Determine the [X, Y] coordinate at the center of the cell enclosing the given text.  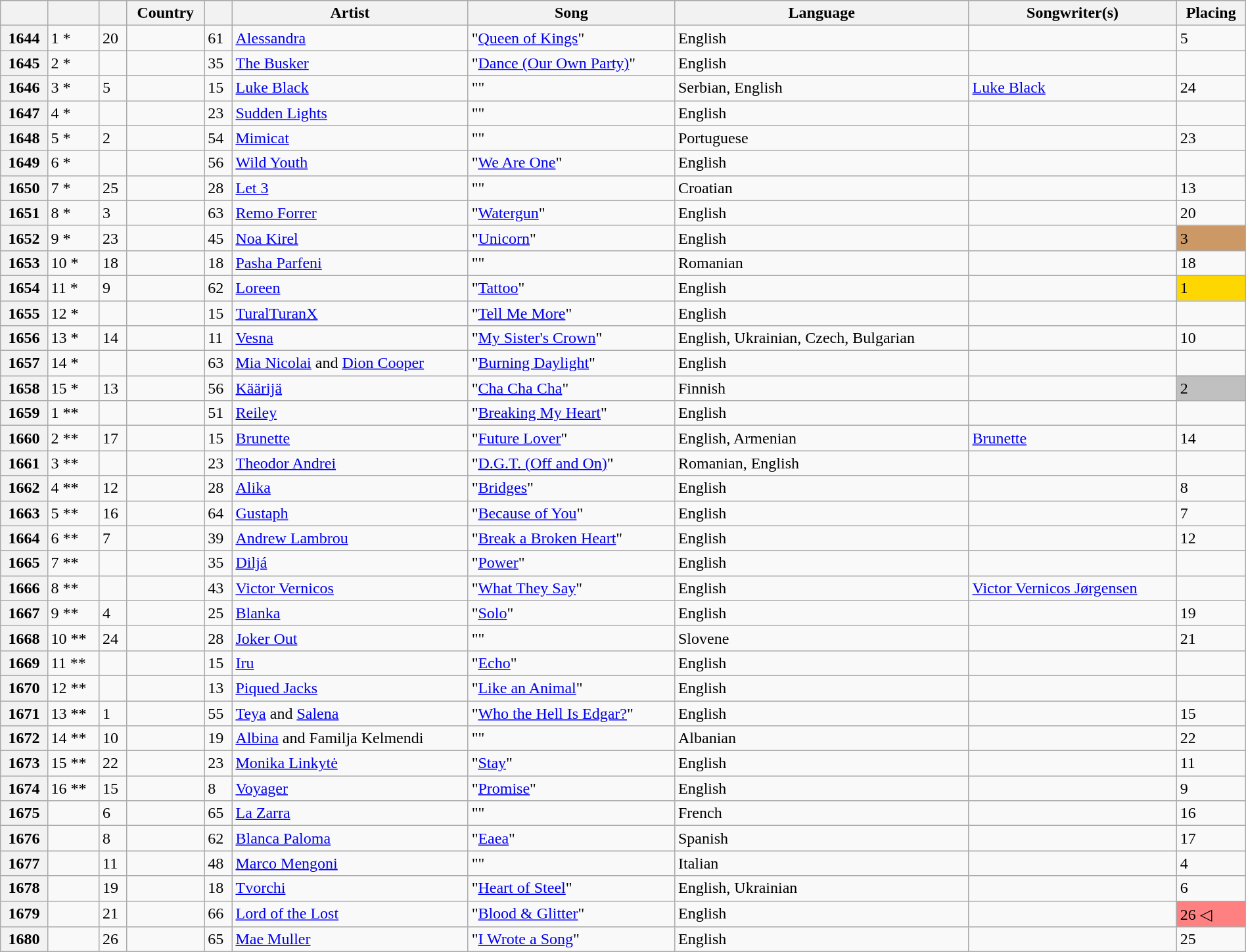
7 * [73, 188]
Artist [350, 13]
16 ** [73, 788]
1658 [24, 388]
Let 3 [350, 188]
11 ** [73, 663]
1670 [24, 688]
Vesna [350, 338]
1660 [24, 438]
"Bridges" [571, 488]
61 [218, 38]
1674 [24, 788]
1678 [24, 888]
"Heart of Steel" [571, 888]
Placing [1211, 13]
48 [218, 863]
1679 [24, 914]
1668 [24, 638]
15 ** [73, 763]
"What They Say" [571, 588]
"Burning Daylight" [571, 363]
Monika Linkytė [350, 763]
1648 [24, 138]
6 ** [73, 538]
Remo Forrer [350, 213]
6 * [73, 163]
Blanka [350, 613]
1672 [24, 738]
26 [112, 940]
9 ** [73, 613]
Songwriter(s) [1073, 13]
Victor Vernicos [350, 588]
"Tattoo" [571, 288]
1645 [24, 63]
Pasha Parfeni [350, 263]
4 * [73, 113]
66 [218, 914]
1647 [24, 113]
Tvorchi [350, 888]
"Tell Me More" [571, 313]
English, Ukrainian, Czech, Bulgarian [821, 338]
Serbian, English [821, 88]
Spanish [821, 838]
Piqued Jacks [350, 688]
"Stay" [571, 763]
1666 [24, 588]
Noa Kirel [350, 238]
1676 [24, 838]
26 ◁ [1211, 914]
1669 [24, 663]
Romanian [821, 263]
1663 [24, 513]
Alessandra [350, 38]
La Zarra [350, 813]
10 ** [73, 638]
45 [218, 238]
"D.G.T. (Off and On)" [571, 463]
5 ** [73, 513]
"Like an Animal" [571, 688]
Romanian, English [821, 463]
1675 [24, 813]
Diljá [350, 563]
1665 [24, 563]
Slovene [821, 638]
Voyager [350, 788]
1652 [24, 238]
11 * [73, 288]
Mia Nicolai and Dion Cooper [350, 363]
Reiley [350, 413]
Iru [350, 663]
2 ** [73, 438]
1667 [24, 613]
Theodor Andrei [350, 463]
8 * [73, 213]
Victor Vernicos Jørgensen [1073, 588]
Song [571, 13]
"Breaking My Heart" [571, 413]
TuralTuranX [350, 313]
"Echo" [571, 663]
10 * [73, 263]
1680 [24, 940]
1 * [73, 38]
1657 [24, 363]
5 * [73, 138]
Albanian [821, 738]
4 ** [73, 488]
French [821, 813]
12 * [73, 313]
Käärijä [350, 388]
"I Wrote a Song" [571, 940]
15 * [73, 388]
"Queen of Kings" [571, 38]
"We Are One" [571, 163]
Teya and Salena [350, 713]
8 ** [73, 588]
Gustaph [350, 513]
1649 [24, 163]
1671 [24, 713]
Croatian [821, 188]
"Eaea" [571, 838]
1653 [24, 263]
"Blood & Glitter" [571, 914]
"My Sister's Crown" [571, 338]
Wild Youth [350, 163]
Portuguese [821, 138]
3 ** [73, 463]
Albina and Familja Kelmendi [350, 738]
51 [218, 413]
64 [218, 513]
1650 [24, 188]
Sudden Lights [350, 113]
2 * [73, 63]
55 [218, 713]
"Unicorn" [571, 238]
English, Ukrainian [821, 888]
43 [218, 588]
Andrew Lambrou [350, 538]
14 * [73, 363]
13 * [73, 338]
Finnish [821, 388]
English, Armenian [821, 438]
54 [218, 138]
1662 [24, 488]
1661 [24, 463]
"Break a Broken Heart" [571, 538]
"Cha Cha Cha" [571, 388]
7 ** [73, 563]
12 ** [73, 688]
1654 [24, 288]
39 [218, 538]
"Watergun" [571, 213]
1644 [24, 38]
Lord of the Lost [350, 914]
Alika [350, 488]
"Future Lover" [571, 438]
"Dance (Our Own Party)" [571, 63]
Loreen [350, 288]
1659 [24, 413]
Italian [821, 863]
3 * [73, 88]
Marco Mengoni [350, 863]
Mimicat [350, 138]
1677 [24, 863]
1 ** [73, 413]
1656 [24, 338]
1646 [24, 88]
The Busker [350, 63]
"Power" [571, 563]
"Promise" [571, 788]
1664 [24, 538]
1651 [24, 213]
1673 [24, 763]
9 * [73, 238]
"Solo" [571, 613]
1655 [24, 313]
14 ** [73, 738]
Language [821, 13]
Joker Out [350, 638]
"Who the Hell Is Edgar?" [571, 713]
Blanca Paloma [350, 838]
"Because of You" [571, 513]
Mae Muller [350, 940]
13 ** [73, 713]
Country [166, 13]
